Provide the [x, y] coordinate of the cell's center where the given text is located.  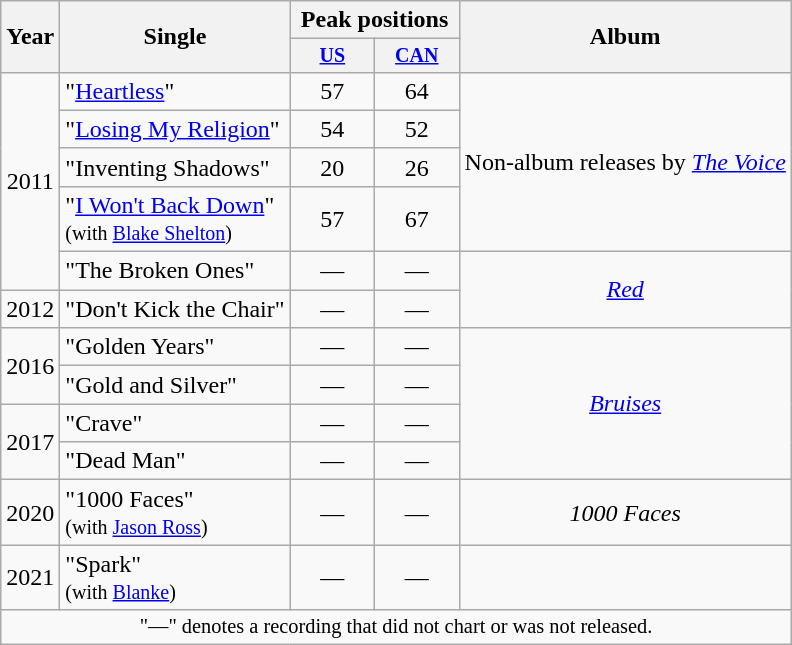
67 [417, 218]
"I Won't Back Down" (with Blake Shelton) [175, 218]
26 [417, 167]
2021 [30, 578]
20 [332, 167]
US [332, 56]
Year [30, 37]
"—" denotes a recording that did not chart or was not released. [396, 627]
64 [417, 91]
2017 [30, 442]
"Crave" [175, 423]
Bruises [625, 404]
"Dead Man" [175, 461]
CAN [417, 56]
"Losing My Religion" [175, 129]
"Inventing Shadows" [175, 167]
"The Broken Ones" [175, 271]
"Golden Years" [175, 347]
1000 Faces [625, 512]
2020 [30, 512]
2011 [30, 180]
52 [417, 129]
2012 [30, 309]
Peak positions [374, 20]
Album [625, 37]
"1000 Faces" (with Jason Ross) [175, 512]
"Heartless" [175, 91]
2016 [30, 366]
"Gold and Silver" [175, 385]
"Spark" (with Blanke) [175, 578]
Red [625, 290]
54 [332, 129]
Non-album releases by The Voice [625, 162]
"Don't Kick the Chair" [175, 309]
Single [175, 37]
